Provide the [X, Y] coordinate of the cell's center where the given text is located.  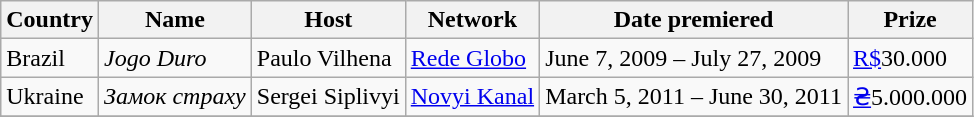
Prize [910, 20]
Замок страху [174, 97]
Country [50, 20]
Rede Globo [472, 58]
R$30.000 [910, 58]
Brazil [50, 58]
Host [328, 20]
Network [472, 20]
Date premiered [694, 20]
Name [174, 20]
Novyi Kanal [472, 97]
June 7, 2009 – July 27, 2009 [694, 58]
Ukraine [50, 97]
₴5.000.000 [910, 97]
March 5, 2011 – June 30, 2011 [694, 97]
Paulo Vilhena [328, 58]
Sergei Siplivyi [328, 97]
Jogo Duro [174, 58]
